Detect which cell encompasses the target text, then output its [x, y] center coordinate. 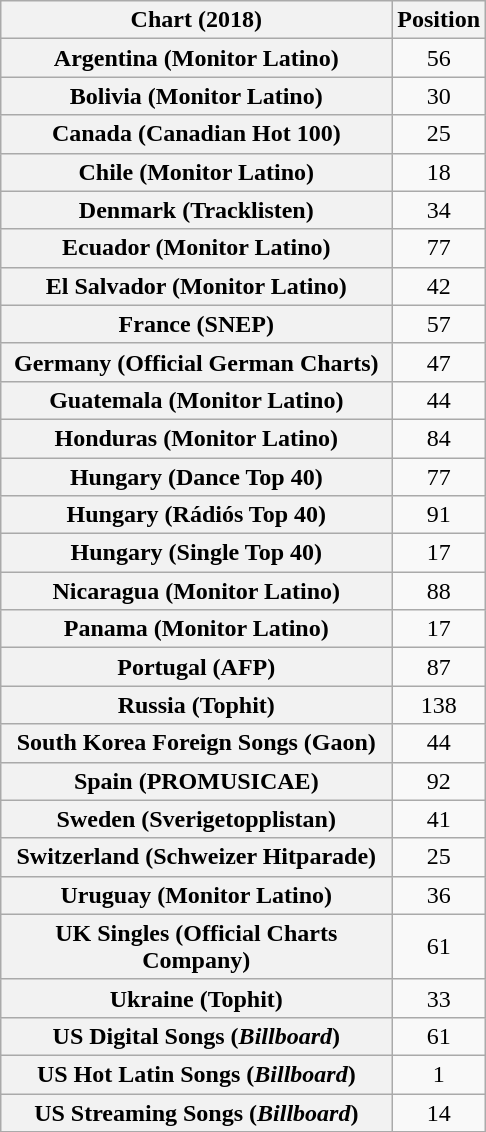
91 [439, 515]
UK Singles (Official Charts Company) [196, 946]
41 [439, 819]
Spain (PROMUSICAE) [196, 781]
36 [439, 895]
Russia (Tophit) [196, 705]
Argentina (Monitor Latino) [196, 58]
34 [439, 210]
US Hot Latin Songs (Billboard) [196, 1074]
18 [439, 172]
138 [439, 705]
30 [439, 96]
Portugal (AFP) [196, 667]
Hungary (Dance Top 40) [196, 477]
Chile (Monitor Latino) [196, 172]
Nicaragua (Monitor Latino) [196, 591]
87 [439, 667]
Panama (Monitor Latino) [196, 629]
Ecuador (Monitor Latino) [196, 248]
57 [439, 324]
14 [439, 1113]
South Korea Foreign Songs (Gaon) [196, 743]
33 [439, 998]
Honduras (Monitor Latino) [196, 438]
Guatemala (Monitor Latino) [196, 400]
Position [439, 20]
El Salvador (Monitor Latino) [196, 286]
France (SNEP) [196, 324]
Hungary (Single Top 40) [196, 553]
Denmark (Tracklisten) [196, 210]
84 [439, 438]
Hungary (Rádiós Top 40) [196, 515]
Sweden (Sverigetopplistan) [196, 819]
Switzerland (Schweizer Hitparade) [196, 857]
1 [439, 1074]
92 [439, 781]
Uruguay (Monitor Latino) [196, 895]
Ukraine (Tophit) [196, 998]
US Digital Songs (Billboard) [196, 1036]
47 [439, 362]
Canada (Canadian Hot 100) [196, 134]
Bolivia (Monitor Latino) [196, 96]
US Streaming Songs (Billboard) [196, 1113]
Chart (2018) [196, 20]
42 [439, 286]
56 [439, 58]
88 [439, 591]
Germany (Official German Charts) [196, 362]
